Find where the given text appears and provide that cell's center as [x, y] coordinate. 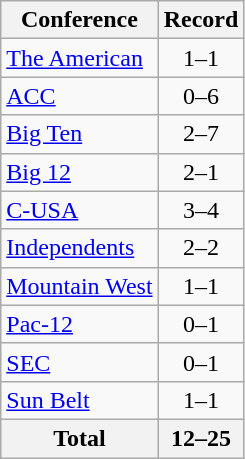
Total [80, 438]
Mountain West [80, 286]
Independents [80, 248]
Pac-12 [80, 324]
Sun Belt [80, 400]
Record [201, 20]
2–7 [201, 134]
12–25 [201, 438]
The American [80, 58]
0–6 [201, 96]
2–2 [201, 248]
Conference [80, 20]
SEC [80, 362]
ACC [80, 96]
Big 12 [80, 172]
Big Ten [80, 134]
3–4 [201, 210]
2–1 [201, 172]
C-USA [80, 210]
